Output the [x, y] coordinate of the center of the cell containing the given text.  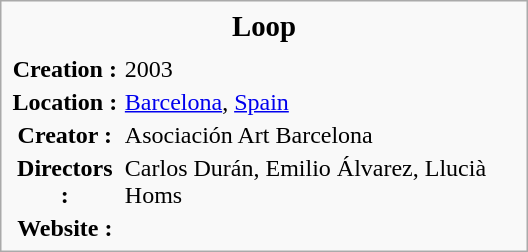
Carlos Durán, Emilio Álvarez, Llucià Homs [320, 182]
2003 [320, 69]
Location : [64, 102]
Loop [264, 27]
Creation : [64, 69]
Website : [64, 228]
Barcelona, Spain [320, 102]
Directors : [64, 182]
Creator : [64, 135]
Asociación Art Barcelona [320, 135]
